Output the (X, Y) coordinate of the center of the cell containing the given text.  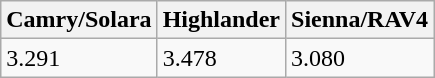
3.291 (79, 58)
Camry/Solara (79, 20)
3.478 (221, 58)
Highlander (221, 20)
3.080 (360, 58)
Sienna/RAV4 (360, 20)
